Return [X, Y] of the center of cell containing provided text 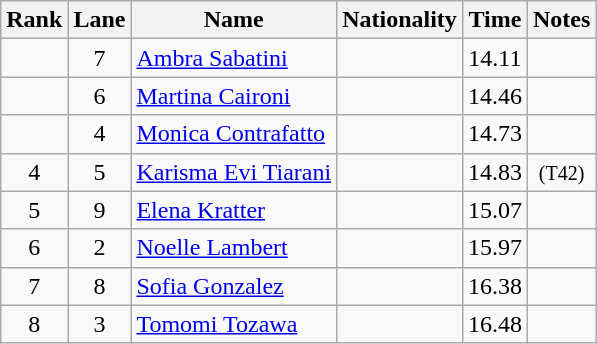
Name [234, 20]
16.38 [494, 286]
Elena Kratter [234, 210]
14.46 [494, 96]
14.83 [494, 172]
Nationality [400, 20]
Rank [34, 20]
(T42) [561, 172]
15.07 [494, 210]
3 [100, 324]
Notes [561, 20]
Monica Contrafatto [234, 134]
Ambra Sabatini [234, 58]
Karisma Evi Tiarani [234, 172]
9 [100, 210]
16.48 [494, 324]
2 [100, 248]
Lane [100, 20]
Martina Caironi [234, 96]
14.73 [494, 134]
14.11 [494, 58]
Noelle Lambert [234, 248]
Time [494, 20]
Sofia Gonzalez [234, 286]
Tomomi Tozawa [234, 324]
15.97 [494, 248]
